Find where the given text appears and provide that cell's center as (X, Y) coordinate. 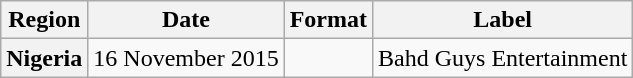
Format (328, 20)
16 November 2015 (186, 58)
Date (186, 20)
Region (44, 20)
Label (503, 20)
Nigeria (44, 58)
Bahd Guys Entertainment (503, 58)
